Identify which cell holds the provided text, then report its (X, Y) central coordinate. 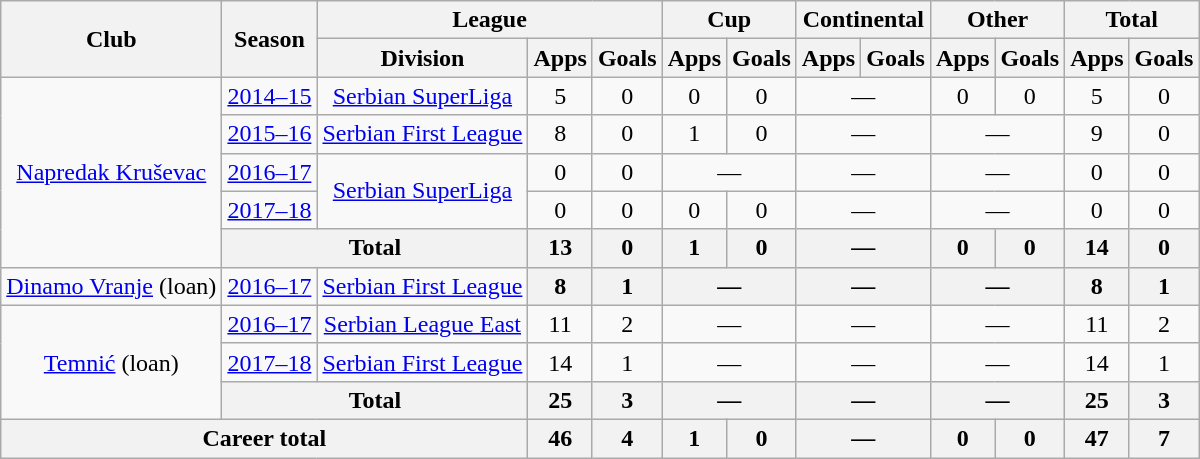
46 (560, 438)
Dinamo Vranje (loan) (112, 286)
47 (1097, 438)
13 (560, 248)
2014–15 (270, 96)
2015–16 (270, 134)
Napredak Kruševac (112, 172)
Division (422, 58)
9 (1097, 134)
League (490, 20)
Season (270, 39)
4 (627, 438)
Club (112, 39)
Career total (264, 438)
Continental (863, 20)
Temnić (loan) (112, 362)
7 (1164, 438)
Other (997, 20)
Serbian League East (422, 324)
Cup (729, 20)
